Scan for the cell matching the given text and deliver its (x, y) coordinate at center. 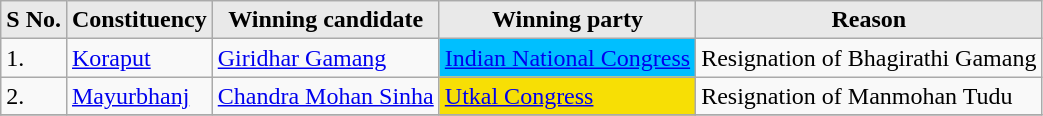
Resignation of Bhagirathi Gamang (869, 58)
Utkal Congress (567, 96)
1. (34, 58)
Winning party (567, 20)
Constituency (139, 20)
Chandra Mohan Sinha (326, 96)
Indian National Congress (567, 58)
Winning candidate (326, 20)
Giridhar Gamang (326, 58)
Koraput (139, 58)
2. (34, 96)
Reason (869, 20)
S No. (34, 20)
Mayurbhanj (139, 96)
Resignation of Manmohan Tudu (869, 96)
